Identify which cell holds the provided text, then report its (x, y) central coordinate. 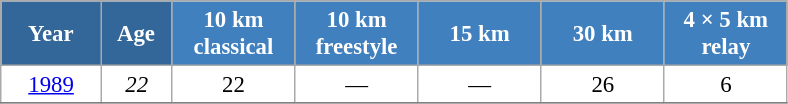
1989 (52, 85)
10 km classical (234, 34)
Age (136, 34)
4 × 5 km relay (726, 34)
Year (52, 34)
30 km (602, 34)
6 (726, 85)
10 km freestyle (356, 34)
26 (602, 85)
15 km (480, 34)
